From the cell containing the given text, extract its center point as [x, y] coordinate. 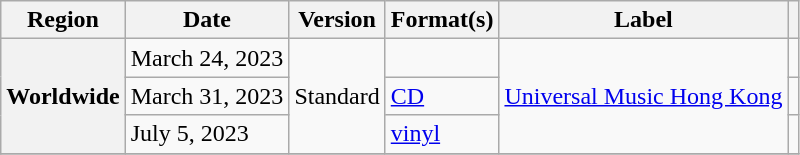
March 24, 2023 [207, 58]
March 31, 2023 [207, 96]
Universal Music Hong Kong [644, 96]
July 5, 2023 [207, 134]
CD [442, 96]
Date [207, 20]
Version [337, 20]
Format(s) [442, 20]
Standard [337, 96]
vinyl [442, 134]
Worldwide [63, 96]
Region [63, 20]
Label [644, 20]
